Search for the cell housing the specified text and yield its [x, y] center coordinate. 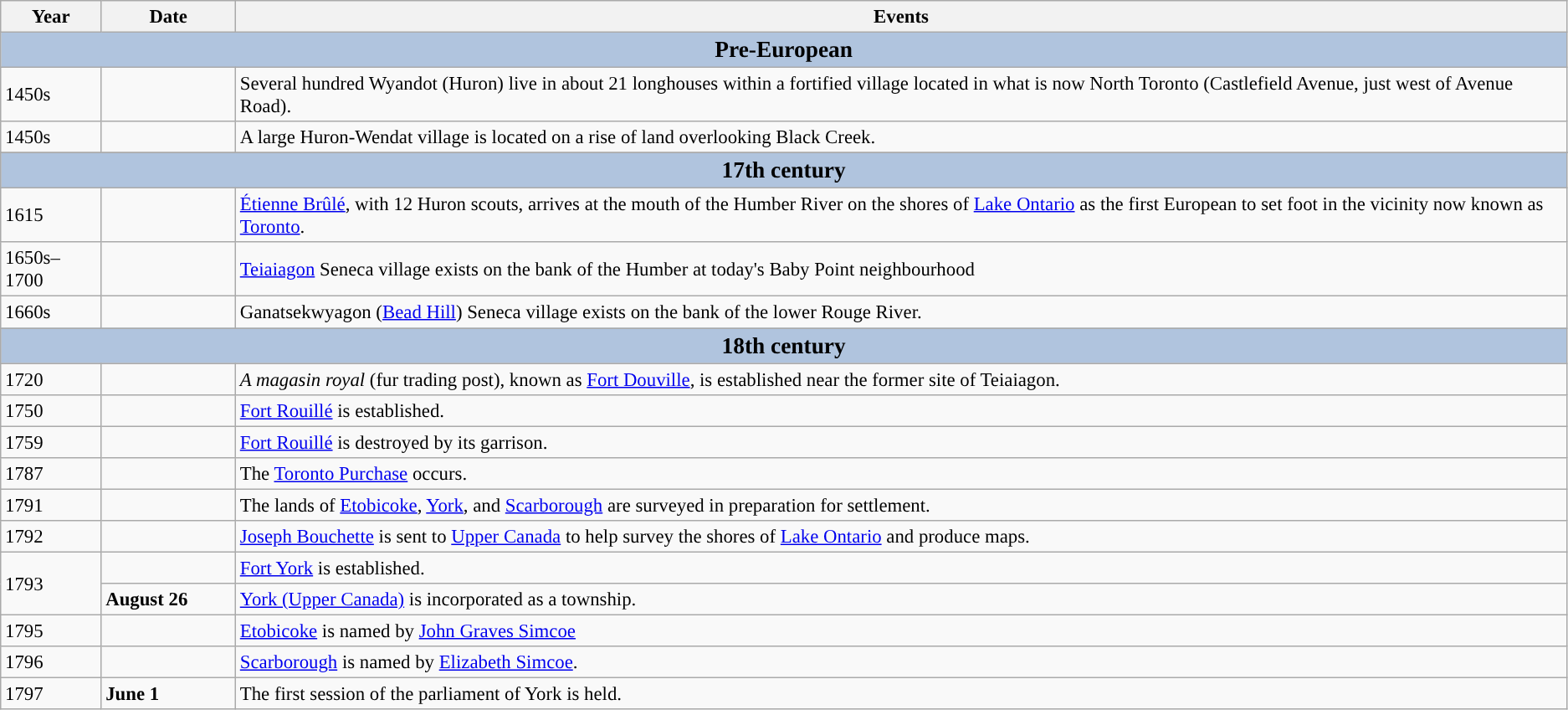
1793 [51, 583]
1795 [51, 631]
Ganatsekwyagon (Bead Hill) Seneca village exists on the bank of the lower Rouge River. [900, 312]
Joseph Bouchette is sent to Upper Canada to help survey the shores of Lake Ontario and produce maps. [900, 537]
1650s–1700 [51, 270]
1792 [51, 537]
1796 [51, 662]
Fort Rouillé is established. [900, 410]
1660s [51, 312]
June 1 [169, 694]
Year [51, 17]
1787 [51, 474]
1797 [51, 694]
1791 [51, 505]
1720 [51, 379]
The Toronto Purchase occurs. [900, 474]
A large Huron-Wendat village is located on a rise of land overlooking Black Creek. [900, 137]
Events [900, 17]
Date [169, 17]
Teiaiagon Seneca village exists on the bank of the Humber at today's Baby Point neighbourhood [900, 270]
A magasin royal (fur trading post), known as Fort Douville, is established near the former site of Teiaiagon. [900, 379]
Scarborough is named by Elizabeth Simcoe. [900, 662]
Fort York is established. [900, 568]
1750 [51, 410]
1615 [51, 216]
Pre-European [784, 50]
York (Upper Canada) is incorporated as a township. [900, 599]
The lands of Etobicoke, York, and Scarborough are surveyed in preparation for settlement. [900, 505]
August 26 [169, 599]
18th century [784, 346]
17th century [784, 171]
The first session of the parliament of York is held. [900, 694]
Fort Rouillé is destroyed by its garrison. [900, 442]
Etobicoke is named by John Graves Simcoe [900, 631]
1759 [51, 442]
